Output the [X, Y] coordinate of the center of the cell containing the given text.  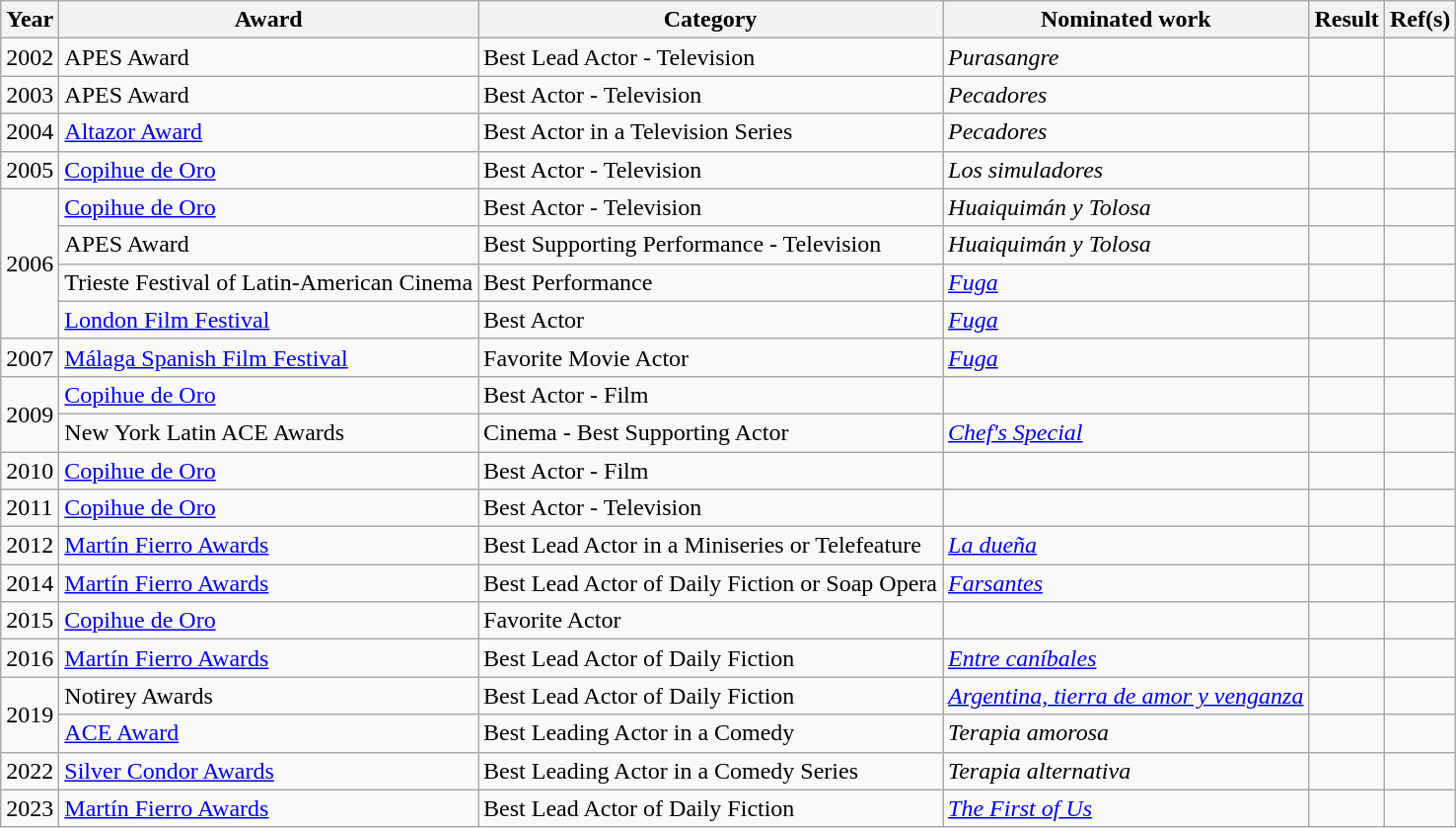
Trieste Festival of Latin-American Cinema [268, 282]
2006 [30, 263]
Award [268, 20]
Result [1347, 20]
Silver Condor Awards [268, 771]
Best Lead Actor of Daily Fiction or Soap Opera [710, 583]
2009 [30, 414]
2016 [30, 658]
Best Performance [710, 282]
New York Latin ACE Awards [268, 432]
Nominated work [1127, 20]
2012 [30, 546]
Farsantes [1127, 583]
2011 [30, 508]
2002 [30, 57]
2019 [30, 715]
Argentina, tierra de amor y venganza [1127, 696]
Best Supporting Performance - Television [710, 245]
Altazor Award [268, 132]
Purasangre [1127, 57]
Best Lead Actor - Television [710, 57]
Best Leading Actor in a Comedy Series [710, 771]
Terapia amorosa [1127, 733]
Category [710, 20]
2007 [30, 357]
2015 [30, 621]
London Film Festival [268, 320]
La dueña [1127, 546]
Terapia alternativa [1127, 771]
Best Actor in a Television Series [710, 132]
Los simuladores [1127, 170]
Best Leading Actor in a Comedy [710, 733]
Entre caníbales [1127, 658]
Málaga Spanish Film Festival [268, 357]
Year [30, 20]
2023 [30, 808]
2005 [30, 170]
2022 [30, 771]
Best Lead Actor in a Miniseries or Telefeature [710, 546]
Best Actor [710, 320]
2004 [30, 132]
Cinema - Best Supporting Actor [710, 432]
2010 [30, 471]
The First of Us [1127, 808]
Favorite Movie Actor [710, 357]
ACE Award [268, 733]
Favorite Actor [710, 621]
Notirey Awards [268, 696]
2014 [30, 583]
2003 [30, 95]
Ref(s) [1420, 20]
Chef's Special [1127, 432]
